Scan for the cell matching the given text and deliver its (x, y) coordinate at center. 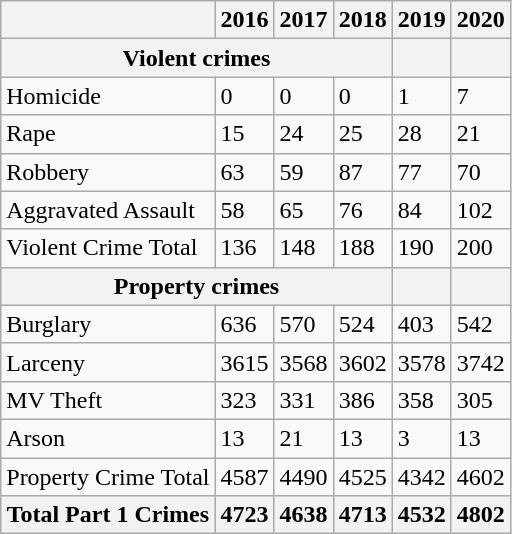
Property crimes (196, 286)
24 (304, 134)
59 (304, 172)
Robbery (108, 172)
87 (362, 172)
65 (304, 210)
2019 (422, 20)
148 (304, 248)
Violent crimes (196, 58)
323 (244, 400)
1 (422, 96)
4342 (422, 477)
58 (244, 210)
3578 (422, 362)
77 (422, 172)
4490 (304, 477)
403 (422, 324)
4802 (480, 515)
3602 (362, 362)
Larceny (108, 362)
524 (362, 324)
Aggravated Assault (108, 210)
Rape (108, 134)
4602 (480, 477)
2020 (480, 20)
84 (422, 210)
Homicide (108, 96)
4587 (244, 477)
70 (480, 172)
136 (244, 248)
Property Crime Total (108, 477)
331 (304, 400)
15 (244, 134)
200 (480, 248)
4532 (422, 515)
636 (244, 324)
102 (480, 210)
Arson (108, 438)
Burglary (108, 324)
4525 (362, 477)
188 (362, 248)
4723 (244, 515)
2018 (362, 20)
Violent Crime Total (108, 248)
7 (480, 96)
570 (304, 324)
76 (362, 210)
4638 (304, 515)
3742 (480, 362)
Total Part 1 Crimes (108, 515)
3615 (244, 362)
3568 (304, 362)
4713 (362, 515)
28 (422, 134)
386 (362, 400)
MV Theft (108, 400)
190 (422, 248)
358 (422, 400)
63 (244, 172)
305 (480, 400)
2016 (244, 20)
2017 (304, 20)
542 (480, 324)
25 (362, 134)
3 (422, 438)
